For the text-containing cell, return its midpoint in (X, Y) coordinate format. 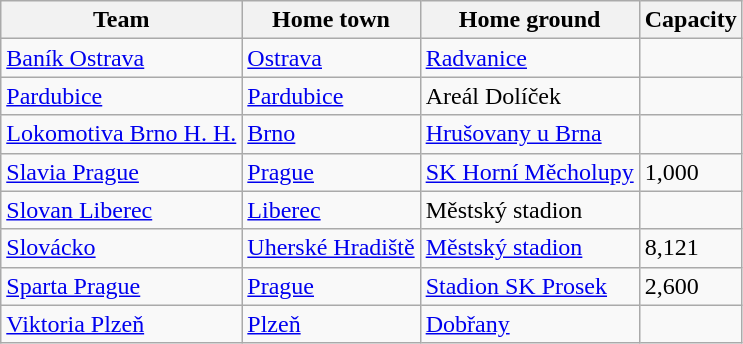
Home ground (530, 20)
8,121 (690, 248)
Baník Ostrava (122, 58)
Stadion SK Prosek (530, 286)
Viktoria Plzeň (122, 324)
Slovan Liberec (122, 210)
Liberec (331, 210)
Sparta Prague (122, 286)
Areál Dolíček (530, 96)
Slovácko (122, 248)
Home town (331, 20)
Capacity (690, 20)
Dobřany (530, 324)
1,000 (690, 172)
Brno (331, 134)
Radvanice (530, 58)
Team (122, 20)
Uherské Hradiště (331, 248)
Plzeň (331, 324)
Ostrava (331, 58)
SK Horní Měcholupy (530, 172)
Slavia Prague (122, 172)
2,600 (690, 286)
Hrušovany u Brna (530, 134)
Lokomotiva Brno H. H. (122, 134)
